For the text-containing cell, return its midpoint in (X, Y) coordinate format. 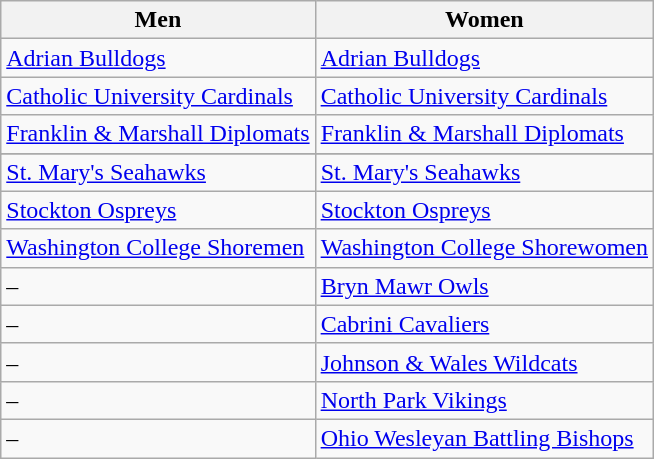
Bryn Mawr Owls (484, 286)
Women (484, 20)
Men (158, 20)
North Park Vikings (484, 400)
Cabrini Cavaliers (484, 324)
Washington College Shoremen (158, 248)
Ohio Wesleyan Battling Bishops (484, 438)
Johnson & Wales Wildcats (484, 362)
Washington College Shorewomen (484, 248)
